Find where the given text appears and provide that cell's center as (x, y) coordinate. 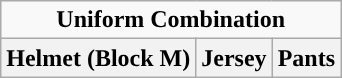
Jersey (234, 58)
Helmet (Block M) (98, 58)
Uniform Combination (171, 20)
Pants (306, 58)
